From the cell containing the given text, extract its center point as (X, Y) coordinate. 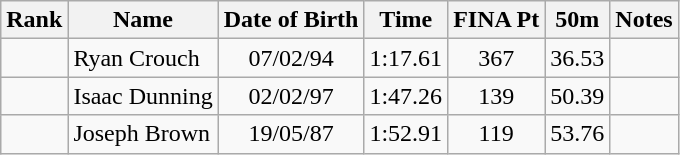
119 (496, 134)
Rank (34, 20)
Isaac Dunning (143, 96)
1:17.61 (406, 58)
07/02/94 (291, 58)
Notes (644, 20)
Time (406, 20)
367 (496, 58)
02/02/97 (291, 96)
Name (143, 20)
50m (578, 20)
1:52.91 (406, 134)
139 (496, 96)
36.53 (578, 58)
1:47.26 (406, 96)
Date of Birth (291, 20)
53.76 (578, 134)
Joseph Brown (143, 134)
FINA Pt (496, 20)
19/05/87 (291, 134)
Ryan Crouch (143, 58)
50.39 (578, 96)
